Extract the (X, Y) coordinate from the center of the cell holding the provided text.  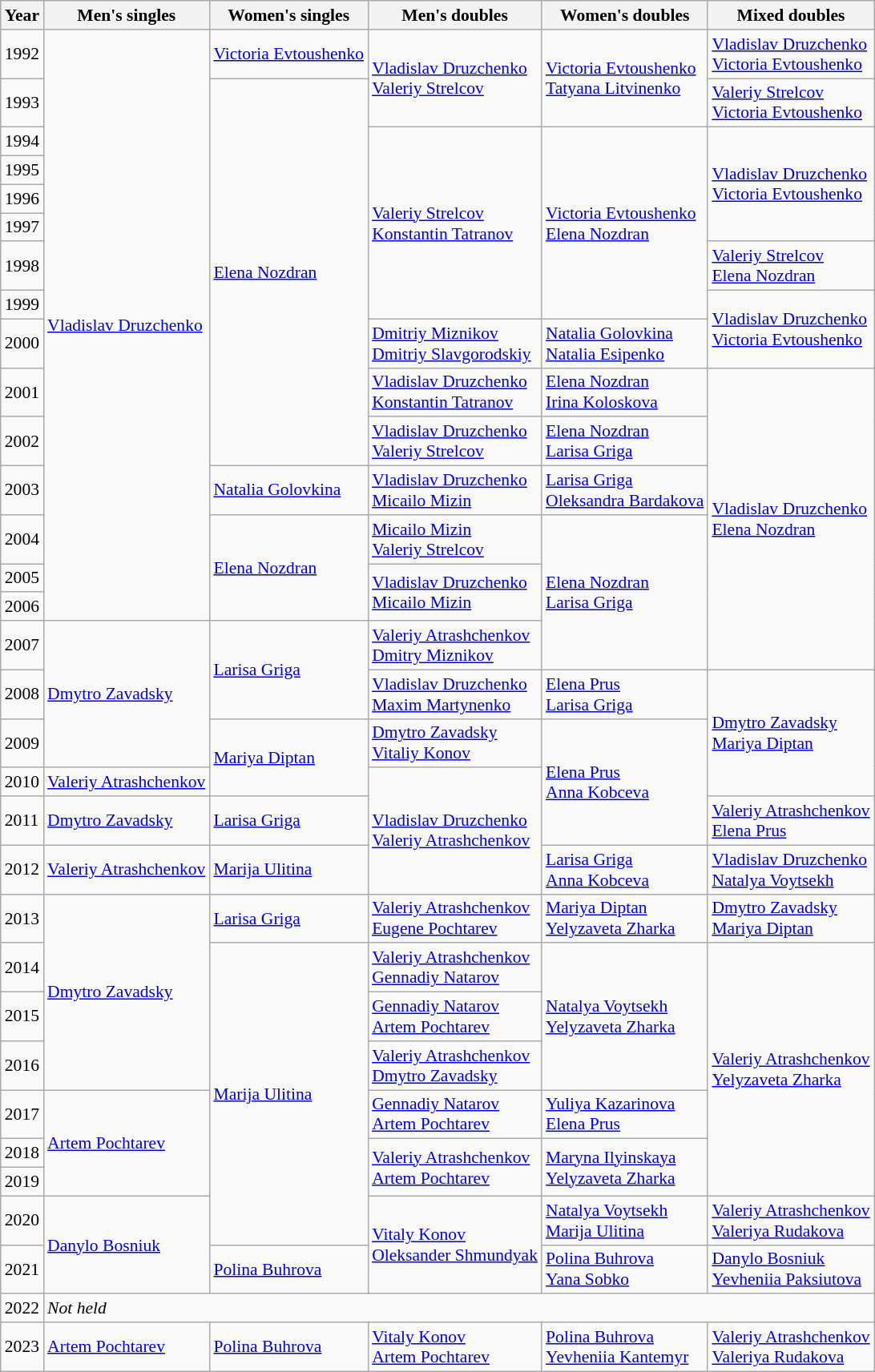
Mariya DiptanYelyzaveta Zharka (625, 918)
Women's doubles (625, 15)
1998 (22, 266)
Valeriy AtrashchenkovGennadiy Natarov (455, 968)
2021 (22, 1269)
1994 (22, 142)
Vladislav DruzchenkoKonstantin Tatranov (455, 392)
Natalia GolovkinaNatalia Esipenko (625, 343)
1999 (22, 305)
Natalya VoytsekhYelyzaveta Zharka (625, 1017)
2011 (22, 820)
Valeriy AtrashchenkovDmytro Zavadsky (455, 1065)
2000 (22, 343)
Valeriy AtrashchenkovArtem Pochtarev (455, 1168)
Natalya VoytsekhMarija Ulitina (625, 1221)
1997 (22, 227)
2020 (22, 1221)
2018 (22, 1153)
Larisa GrigaOleksandra Bardakova (625, 490)
2013 (22, 918)
2005 (22, 578)
Not held (458, 1309)
Mixed doubles (790, 15)
Victoria EvtoushenkoElena Nozdran (625, 223)
2006 (22, 607)
2014 (22, 968)
1996 (22, 199)
Valeriy StrelcovVictoria Evtoushenko (790, 103)
Vladislav Druzchenko (127, 325)
2019 (22, 1182)
Mariya Diptan (288, 758)
Vitaly KonovArtem Pochtarev (455, 1347)
Men's singles (127, 15)
Yuliya KazarinovaElena Prus (625, 1115)
2008 (22, 694)
2003 (22, 490)
Elena NozdranIrina Koloskova (625, 392)
Vitaly KonovOleksander Shmundyak (455, 1245)
Valeriy AtrashchenkovElena Prus (790, 820)
2015 (22, 1017)
2009 (22, 743)
2012 (22, 870)
Larisa GrigaAnna Kobceva (625, 870)
2002 (22, 442)
Natalia Golovkina (288, 490)
Valeriy StrelcovElena Nozdran (790, 266)
2007 (22, 646)
1995 (22, 171)
Elena PrusAnna Kobceva (625, 782)
2010 (22, 783)
2017 (22, 1115)
Micailo MizinValeriy Strelcov (455, 540)
Elena PrusLarisa Griga (625, 694)
Vladislav DruzchenkoNatalya Voytsekh (790, 870)
Maryna IlyinskayaYelyzaveta Zharka (625, 1168)
Victoria EvtoushenkoTatyana Litvinenko (625, 78)
Women's singles (288, 15)
Polina BuhrovaYana Sobko (625, 1269)
2001 (22, 392)
Dmytro ZavadskyVitaliy Konov (455, 743)
Valeriy AtrashchenkovDmitry Miznikov (455, 646)
Valeriy AtrashchenkovEugene Pochtarev (455, 918)
Valeriy AtrashchenkovYelyzaveta Zharka (790, 1070)
1993 (22, 103)
Victoria Evtoushenko (288, 54)
Danylo BosniukYevheniia Paksiutova (790, 1269)
Year (22, 15)
Vladislav DruzchenkoValeriy Atrashchenkov (455, 831)
2022 (22, 1309)
Valeriy StrelcovKonstantin Tatranov (455, 223)
1992 (22, 54)
Vladislav DruzchenkoElena Nozdran (790, 519)
2023 (22, 1347)
Danylo Bosniuk (127, 1245)
Polina BuhrovaYevheniia Kantemyr (625, 1347)
Vladislav DruzchenkoMaxim Martynenko (455, 694)
Dmitriy MiznikovDmitriy Slavgorodskiy (455, 343)
Men's doubles (455, 15)
2004 (22, 540)
2016 (22, 1065)
